Determine the [X, Y] coordinate at the center of the cell enclosing the given text.  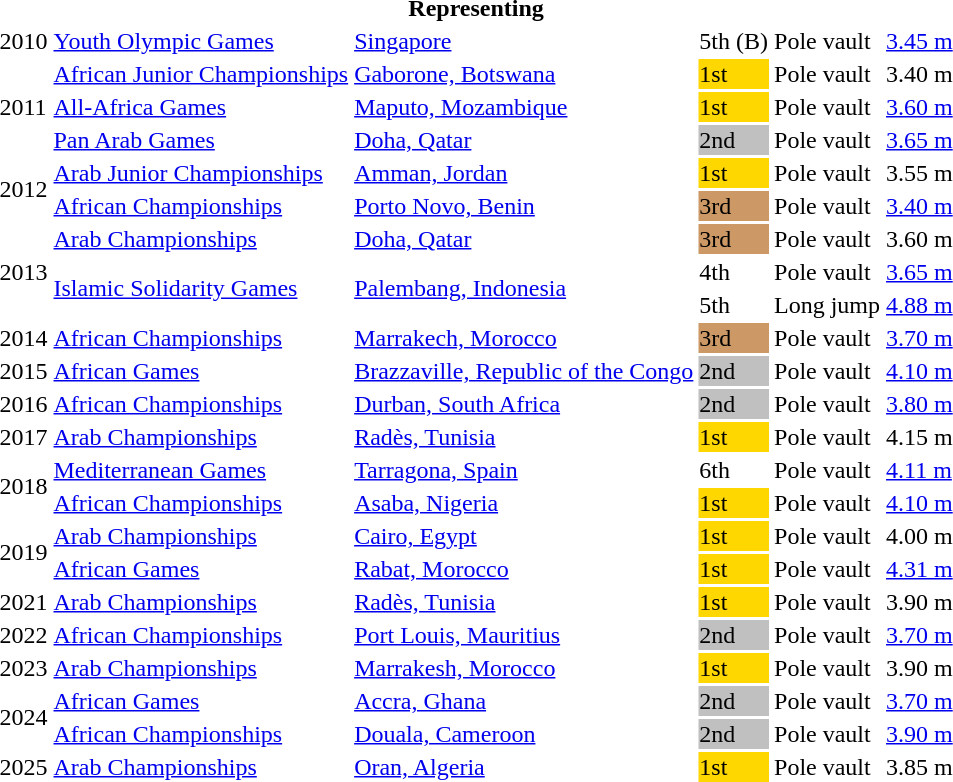
Mediterranean Games [201, 470]
Gaborone, Botswana [524, 74]
Brazzaville, Republic of the Congo [524, 371]
Arab Junior Championships [201, 173]
Amman, Jordan [524, 173]
Youth Olympic Games [201, 41]
Marrakesh, Morocco [524, 668]
Islamic Solidarity Games [201, 288]
Maputo, Mozambique [524, 107]
All-Africa Games [201, 107]
Accra, Ghana [524, 701]
Durban, South Africa [524, 404]
Douala, Cameroon [524, 734]
6th [734, 470]
Porto Novo, Benin [524, 206]
Palembang, Indonesia [524, 288]
4th [734, 272]
Tarragona, Spain [524, 470]
Oran, Algeria [524, 767]
Singapore [524, 41]
Asaba, Nigeria [524, 503]
Pan Arab Games [201, 140]
Rabat, Morocco [524, 569]
Marrakech, Morocco [524, 338]
Cairo, Egypt [524, 536]
African Junior Championships [201, 74]
5th (B) [734, 41]
5th [734, 305]
Port Louis, Mauritius [524, 635]
Long jump [828, 305]
